Output the [x, y] coordinate of the center of the cell containing the given text.  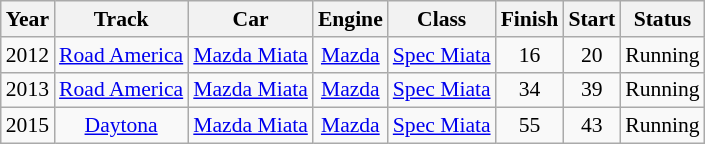
Status [662, 19]
20 [592, 55]
39 [592, 90]
Car [250, 19]
55 [530, 126]
Engine [350, 19]
34 [530, 90]
2012 [28, 55]
Daytona [121, 126]
16 [530, 55]
43 [592, 126]
Year [28, 19]
Start [592, 19]
Track [121, 19]
2013 [28, 90]
2015 [28, 126]
Class [442, 19]
Finish [530, 19]
